Pinpoint the cell where the given text exists, returning its [X, Y] midpoint coordinate. 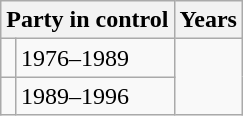
Years [208, 20]
1989–1996 [94, 96]
1976–1989 [94, 58]
Party in control [88, 20]
